Extract the (X, Y) coordinate from the center of the cell holding the provided text.  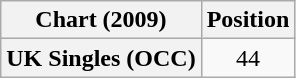
UK Singles (OCC) (101, 58)
Chart (2009) (101, 20)
Position (248, 20)
44 (248, 58)
